Detect which cell encompasses the target text, then output its (x, y) center coordinate. 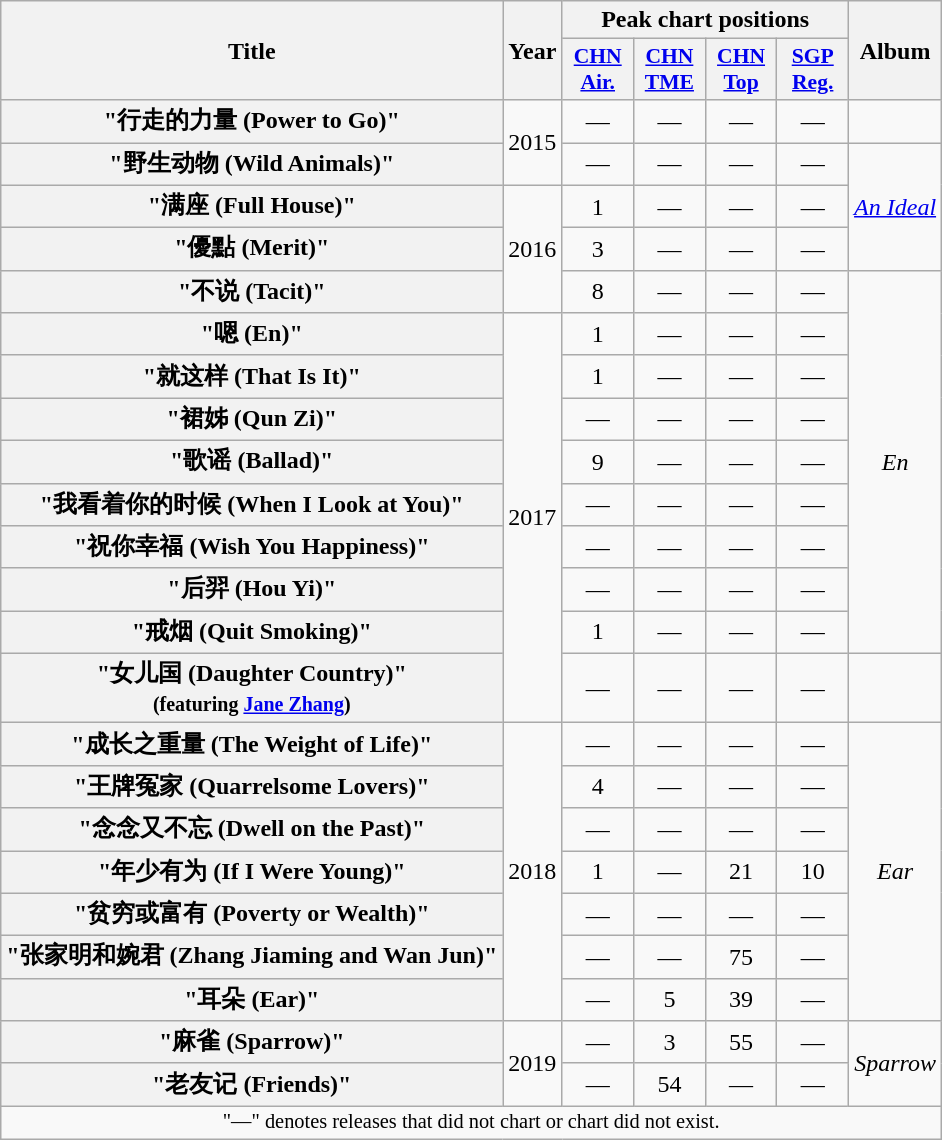
2015 (532, 142)
2017 (532, 518)
"就这样 (That Is It)" (252, 376)
"王牌冤家 (Quarrelsome Lovers)" (252, 786)
Year (532, 50)
"老友记 (Friends)" (252, 1084)
CHN Top (741, 70)
2016 (532, 249)
"女儿国 (Daughter Country)"(featuring Jane Zhang) (252, 688)
"行走的力量 (Power to Go)" (252, 122)
Peak chart positions (706, 20)
Ear (896, 872)
"—" denotes releases that did not chart or chart did not exist. (472, 1123)
"念念又不忘 (Dwell on the Past)" (252, 830)
10 (813, 872)
"祝你幸福 (Wish You Happiness)" (252, 548)
Album (896, 50)
"歌谣 (Ballad)" (252, 462)
8 (598, 292)
An Ideal (896, 206)
"我看着你的时候 (When I Look at You)" (252, 504)
55 (741, 1042)
21 (741, 872)
2019 (532, 1064)
"满座 (Full House)" (252, 206)
SGP Reg. (813, 70)
"裙姊 (Qun Zi)" (252, 420)
"年少有为 (If I Were Young)" (252, 872)
Sparrow (896, 1064)
En (896, 462)
39 (741, 1000)
5 (670, 1000)
"優點 (Merit)" (252, 250)
"野生动物 (Wild Animals)" (252, 164)
54 (670, 1084)
Title (252, 50)
2018 (532, 872)
9 (598, 462)
"成长之重量 (The Weight of Life)" (252, 744)
4 (598, 786)
"耳朵 (Ear)" (252, 1000)
"嗯 (En)" (252, 334)
"贫穷或富有 (Poverty or Wealth)" (252, 914)
75 (741, 958)
"张家明和婉君 (Zhang Jiaming and Wan Jun)" (252, 958)
CHN Air. (598, 70)
"麻雀 (Sparrow)" (252, 1042)
"后羿 (Hou Yi)" (252, 590)
CHN TME (670, 70)
"不说 (Tacit)" (252, 292)
"戒烟 (Quit Smoking)" (252, 632)
